Capture the cell that displays the provided text and extract its (X, Y) central coordinate. 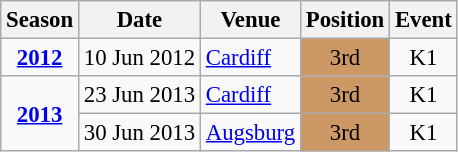
2013 (40, 114)
2012 (40, 58)
Venue (250, 20)
Position (344, 20)
30 Jun 2013 (139, 133)
10 Jun 2012 (139, 58)
Date (139, 20)
23 Jun 2013 (139, 95)
Augsburg (250, 133)
Event (424, 20)
Season (40, 20)
